From the cell containing the given text, extract its center point as [x, y] coordinate. 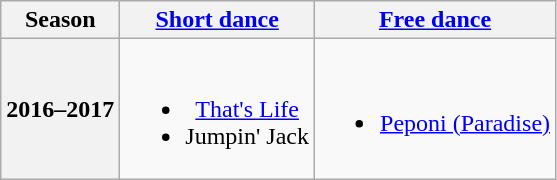
2016–2017 [60, 109]
Free dance [436, 20]
Peponi (Paradise) [436, 109]
Short dance [218, 20]
That's Life Jumpin' Jack [218, 109]
Season [60, 20]
